Pinpoint the cell where the given text exists, returning its [X, Y] midpoint coordinate. 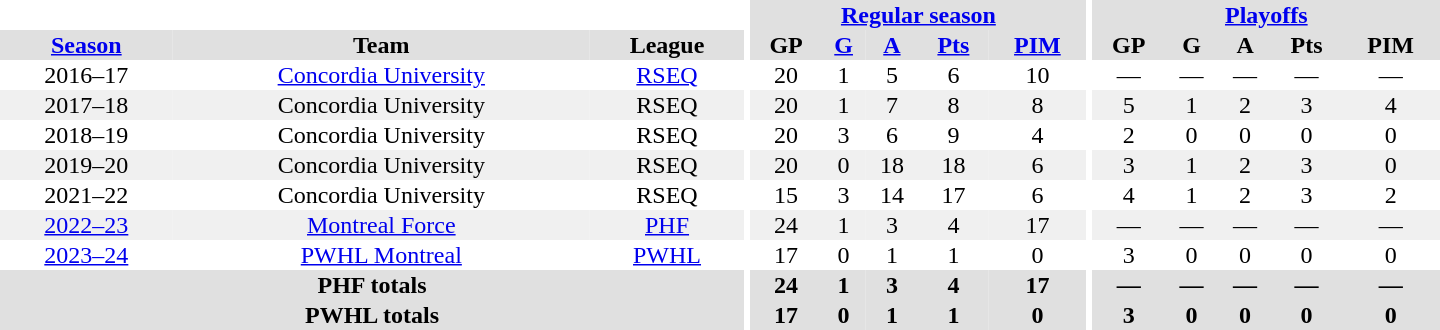
2023–24 [86, 255]
2019–20 [86, 165]
PHF totals [372, 285]
Regular season [918, 15]
League [667, 45]
Team [382, 45]
PWHL [667, 255]
2017–18 [86, 105]
9 [954, 135]
15 [786, 195]
10 [1038, 75]
PHF [667, 225]
7 [892, 105]
Playoffs [1266, 15]
2022–23 [86, 225]
2021–22 [86, 195]
2016–17 [86, 75]
PWHL totals [372, 315]
PWHL Montreal [382, 255]
2018–19 [86, 135]
Montreal Force [382, 225]
Season [86, 45]
14 [892, 195]
